Capture the cell that displays the provided text and extract its (x, y) central coordinate. 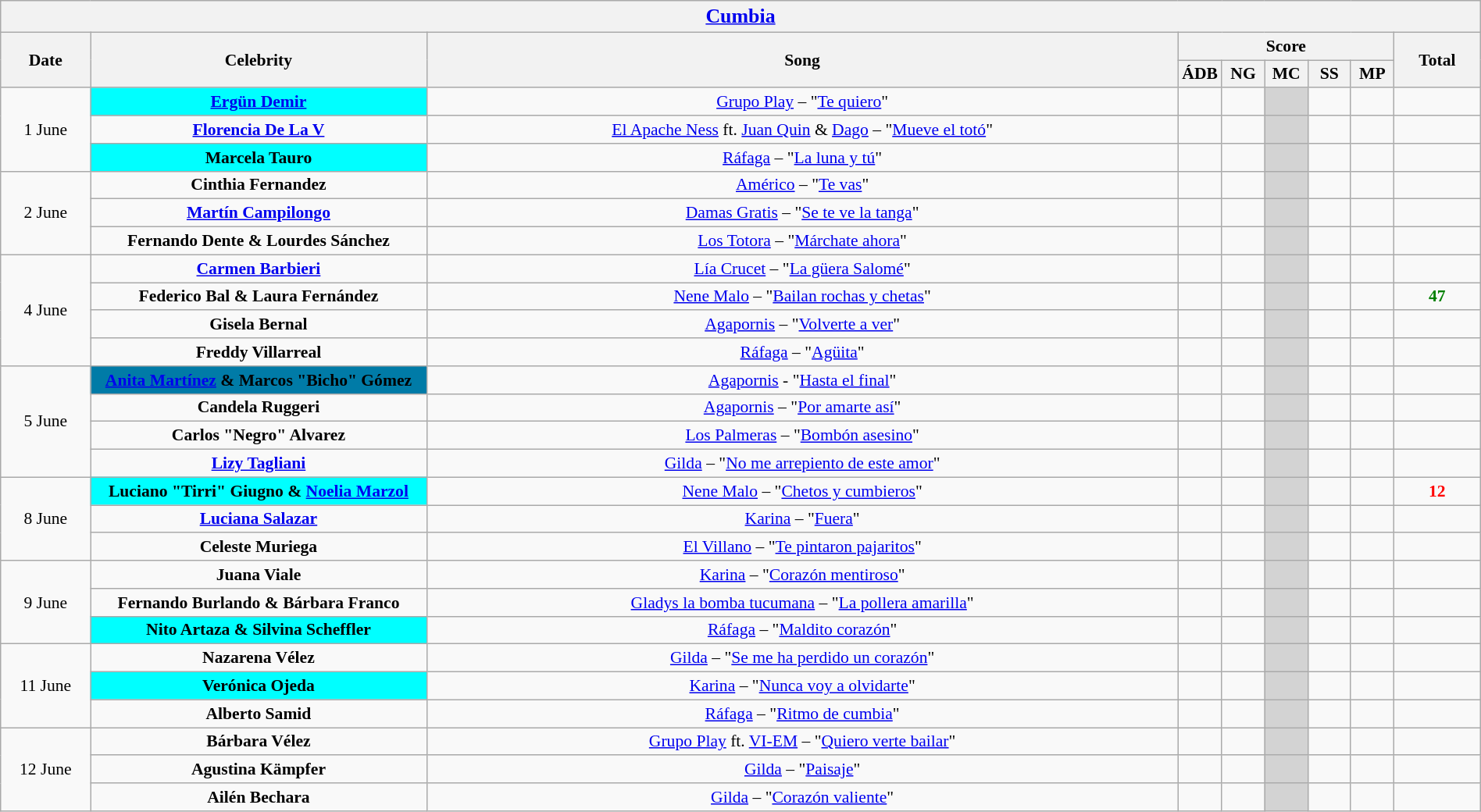
Carmen Barbieri (259, 269)
Anita Martínez & Marcos "Bicho" Gómez (259, 380)
9 June (45, 603)
Florencia De La V (259, 130)
Candela Ruggeri (259, 408)
SS (1329, 74)
Freddy Villarreal (259, 352)
Fernando Dente & Lourdes Sánchez (259, 241)
47 (1437, 297)
Song (802, 59)
Gladys la bomba tucumana – "La pollera amarilla" (802, 603)
Karina – "Corazón mentiroso" (802, 575)
Juana Viale (259, 575)
Agapornis – "Por amarte así" (802, 408)
Lizy Tagliani (259, 464)
Total (1437, 59)
Nazarena Vélez (259, 658)
Carlos "Negro" Alvarez (259, 436)
Score (1286, 46)
MC (1286, 74)
Damas Gratis – "Se te ve la tanga" (802, 213)
Grupo Play ft. VI-EM – "Quiero verte bailar" (802, 742)
Gilda – "Se me ha perdido un corazón" (802, 658)
NG (1244, 74)
Marcela Tauro (259, 158)
Los Totora – "Márchate ahora" (802, 241)
MP (1372, 74)
11 June (45, 686)
Gilda – "Corazón valiente" (802, 797)
Luciano "Tirri" Giugno & Noelia Marzol (259, 491)
Luciana Salazar (259, 519)
Agapornis – "Volverte a ver" (802, 325)
Federico Bal & Laura Fernández (259, 297)
Alberto Samid (259, 714)
Agustina Kämpfer (259, 770)
ÁDB (1200, 74)
Ráfaga – "La luna y tú" (802, 158)
Gilda – "No me arrepiento de este amor" (802, 464)
Américo – "Te vas" (802, 185)
Cinthia Fernandez (259, 185)
Ailén Bechara (259, 797)
Ráfaga – "Ritmo de cumbia" (802, 714)
Fernando Burlando & Bárbara Franco (259, 603)
Karina – "Nunca voy a olvidarte" (802, 686)
Nito Artaza & Silvina Scheffler (259, 630)
Gilda – "Paisaje" (802, 770)
Bárbara Vélez (259, 742)
Date (45, 59)
12 (1437, 491)
Agapornis - "Hasta el final" (802, 380)
Ergün Demir (259, 102)
Nene Malo – "Bailan rochas y chetas" (802, 297)
Ráfaga – "Agüita" (802, 352)
Grupo Play – "Te quiero" (802, 102)
Martín Campilongo (259, 213)
Celeste Muriega (259, 547)
Verónica Ojeda (259, 686)
4 June (45, 310)
Ráfaga – "Maldito corazón" (802, 630)
1 June (45, 130)
8 June (45, 518)
Gisela Bernal (259, 325)
Nene Malo – "Chetos y cumbieros" (802, 491)
2 June (45, 212)
5 June (45, 422)
Karina – "Fuera" (802, 519)
Cumbia (740, 16)
El Villano – "Te pintaron pajaritos" (802, 547)
Los Palmeras – "Bombón asesino" (802, 436)
Lía Crucet – "La güera Salomé" (802, 269)
12 June (45, 770)
El Apache Ness ft. Juan Quin & Dago – "Mueve el totó" (802, 130)
Celebrity (259, 59)
